Provide the (X, Y) coordinate of the cell's center where the given text is located.  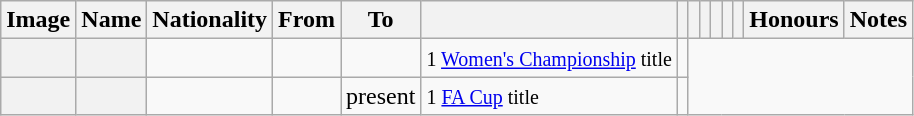
Image (38, 20)
1 Women's Championship title (549, 58)
From (307, 20)
1 FA Cup title (549, 96)
Honours (794, 20)
Nationality (210, 20)
present (381, 96)
Notes (878, 20)
Name (112, 20)
To (381, 20)
